Scan for the cell matching the given text and deliver its (x, y) coordinate at center. 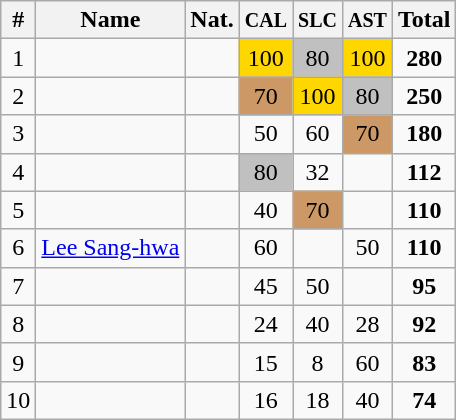
83 (424, 362)
CAL (266, 20)
# (18, 20)
16 (266, 400)
280 (424, 58)
112 (424, 172)
2 (18, 96)
92 (424, 324)
AST (367, 20)
3 (18, 134)
45 (266, 286)
6 (18, 248)
15 (266, 362)
7 (18, 286)
SLC (317, 20)
74 (424, 400)
9 (18, 362)
Nat. (212, 20)
Total (424, 20)
24 (266, 324)
5 (18, 210)
250 (424, 96)
Name (110, 20)
95 (424, 286)
180 (424, 134)
28 (367, 324)
1 (18, 58)
10 (18, 400)
Lee Sang-hwa (110, 248)
18 (317, 400)
32 (317, 172)
4 (18, 172)
